Output the [X, Y] coordinate of the center of the cell containing the given text.  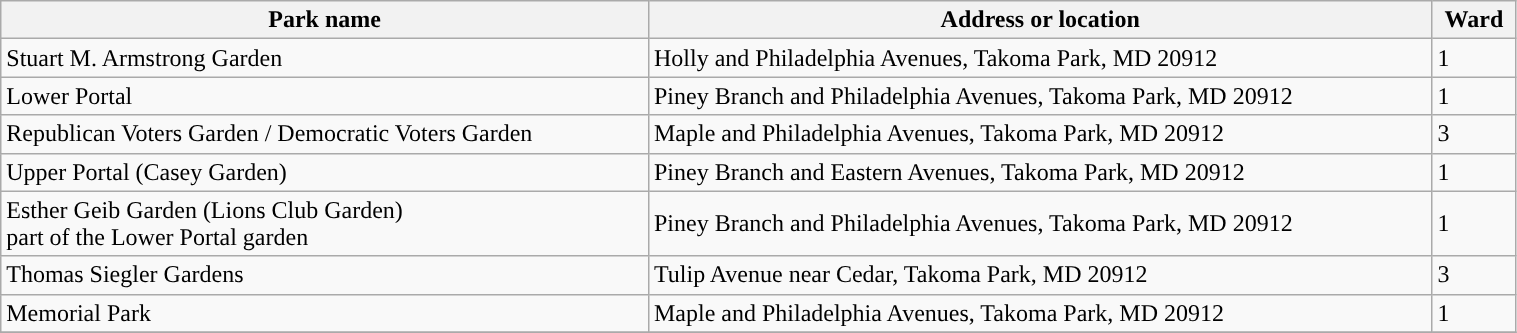
Esther Geib Garden (Lions Club Garden)part of the Lower Portal garden [325, 224]
Stuart M. Armstrong Garden [325, 58]
Piney Branch and Eastern Avenues, Takoma Park, MD 20912 [1040, 172]
Lower Portal [325, 96]
Holly and Philadelphia Avenues, Takoma Park, MD 20912 [1040, 58]
Thomas Siegler Gardens [325, 275]
Republican Voters Garden / Democratic Voters Garden [325, 134]
Ward [1474, 20]
Memorial Park [325, 313]
Tulip Avenue near Cedar, Takoma Park, MD 20912 [1040, 275]
Park name [325, 20]
Address or location [1040, 20]
Upper Portal (Casey Garden) [325, 172]
